Return [x, y] of the center of cell containing provided text 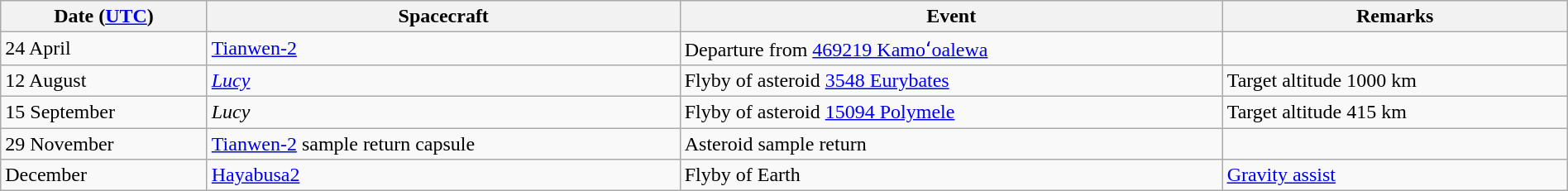
Departure from 469219 Kamoʻoalewa [951, 49]
Flyby of asteroid 15094 Polymele [951, 112]
Target altitude 415 km [1394, 112]
December [104, 175]
24 April [104, 49]
Remarks [1394, 17]
Event [951, 17]
29 November [104, 143]
Flyby of Earth [951, 175]
Date (UTC) [104, 17]
Asteroid sample return [951, 143]
Hayabusa2 [443, 175]
12 August [104, 80]
Tianwen-2 [443, 49]
Flyby of asteroid 3548 Eurybates [951, 80]
Spacecraft [443, 17]
Target altitude 1000 km [1394, 80]
Tianwen-2 sample return capsule [443, 143]
Gravity assist [1394, 175]
15 September [104, 112]
